For the text-containing cell, return its midpoint in (x, y) coordinate format. 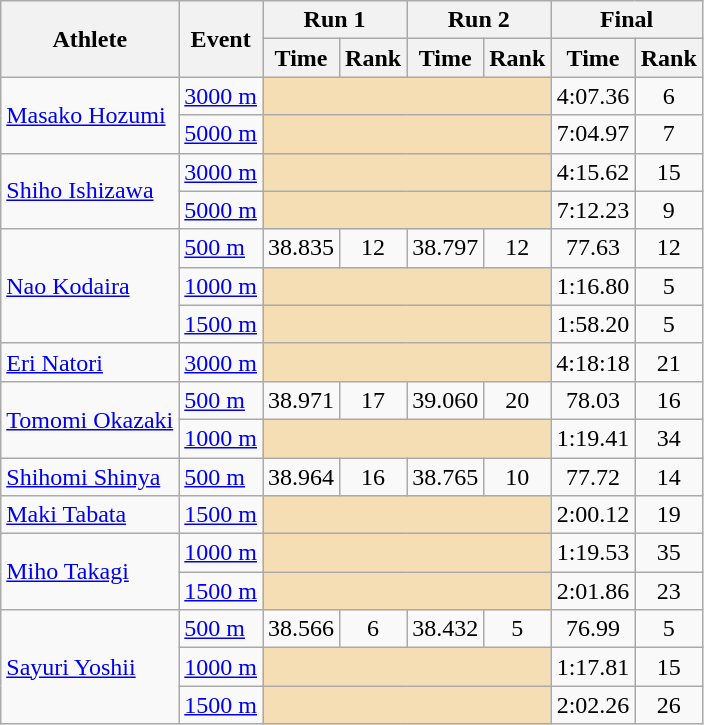
38.835 (300, 248)
7 (668, 134)
10 (518, 477)
4:15.62 (593, 172)
38.971 (300, 400)
39.060 (446, 400)
2:01.86 (593, 591)
34 (668, 438)
Nao Kodaira (90, 286)
1:19.53 (593, 553)
4:18:18 (593, 362)
9 (668, 210)
Run 2 (479, 20)
Sayuri Yoshii (90, 667)
38.765 (446, 477)
35 (668, 553)
77.63 (593, 248)
2:00.12 (593, 515)
Eri Natori (90, 362)
Miho Takagi (90, 572)
1:17.81 (593, 667)
4:07.36 (593, 96)
23 (668, 591)
38.566 (300, 629)
7:04.97 (593, 134)
1:58.20 (593, 324)
20 (518, 400)
7:12.23 (593, 210)
26 (668, 705)
19 (668, 515)
Athlete (90, 39)
77.72 (593, 477)
1:16.80 (593, 286)
Maki Tabata (90, 515)
Masako Hozumi (90, 115)
14 (668, 477)
38.797 (446, 248)
Event (221, 39)
38.964 (300, 477)
17 (374, 400)
1:19.41 (593, 438)
Tomomi Okazaki (90, 419)
Shihomi Shinya (90, 477)
38.432 (446, 629)
21 (668, 362)
Run 1 (334, 20)
2:02.26 (593, 705)
76.99 (593, 629)
78.03 (593, 400)
Final (627, 20)
Shiho Ishizawa (90, 191)
